Identify which cell holds the provided text, then report its (X, Y) central coordinate. 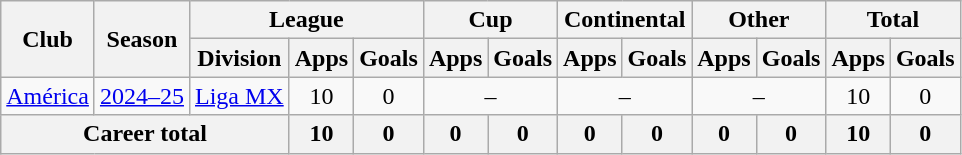
Club (48, 39)
2024–25 (142, 96)
Continental (625, 20)
Liga MX (239, 96)
Division (239, 58)
Other (759, 20)
Cup (490, 20)
League (306, 20)
Career total (145, 134)
Total (893, 20)
Season (142, 39)
América (48, 96)
